Capture the cell that displays the provided text and extract its (X, Y) central coordinate. 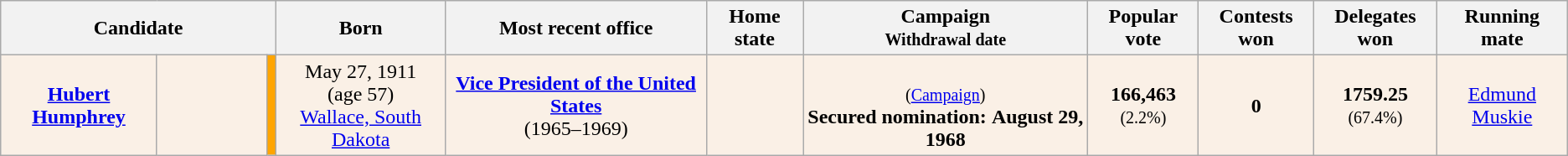
Hubert Humphrey (79, 106)
May 27, 1911(age 57)Wallace, South Dakota (360, 106)
Home state (754, 29)
Vice President of the United States(1965–1969) (576, 106)
Contests won (1256, 29)
Most recent office (576, 29)
Delegates won (1375, 29)
Candidate (139, 29)
Edmund Muskie (1502, 106)
CampaignWithdrawal date (946, 29)
166,463(2.2%) (1143, 106)
Running mate (1502, 29)
1759.25(67.4%) (1375, 106)
0 (1256, 106)
Born (360, 29)
(Campaign)Secured nomination: August 29, 1968 (946, 106)
Popular vote (1143, 29)
